Pinpoint the cell where the given text exists, returning its [x, y] midpoint coordinate. 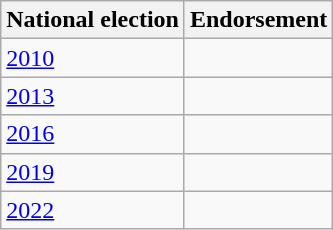
2013 [93, 96]
2022 [93, 210]
2016 [93, 134]
National election [93, 20]
2019 [93, 172]
2010 [93, 58]
Endorsement [258, 20]
